Return the [x, y] coordinate for the center point of the cell that contains the specified text.  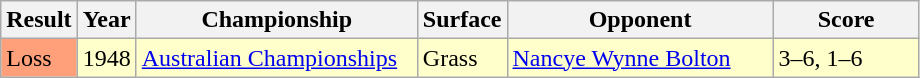
Loss [39, 58]
Result [39, 20]
Australian Championships [276, 58]
Grass [462, 58]
Championship [276, 20]
Nancye Wynne Bolton [640, 58]
Score [846, 20]
Year [106, 20]
1948 [106, 58]
Opponent [640, 20]
Surface [462, 20]
3–6, 1–6 [846, 58]
